For the text-containing cell, return its midpoint in [x, y] coordinate format. 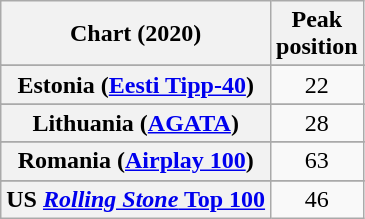
Lithuania (AGATA) [136, 123]
46 [317, 199]
28 [317, 123]
22 [317, 85]
Romania (Airplay 100) [136, 161]
Peakposition [317, 34]
63 [317, 161]
Estonia (Eesti Tipp-40) [136, 85]
US Rolling Stone Top 100 [136, 199]
Chart (2020) [136, 34]
